Determine the [X, Y] coordinate at the center of the cell enclosing the given text.  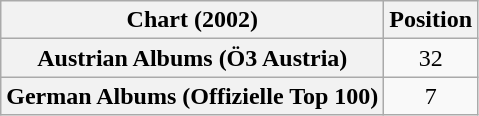
Position [431, 20]
German Albums (Offizielle Top 100) [192, 96]
Chart (2002) [192, 20]
32 [431, 58]
7 [431, 96]
Austrian Albums (Ö3 Austria) [192, 58]
